Extract the (X, Y) coordinate from the center of the cell holding the provided text.  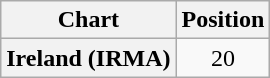
Chart (88, 20)
20 (223, 58)
Position (223, 20)
Ireland (IRMA) (88, 58)
